Output the (x, y) coordinate of the center of the cell containing the given text.  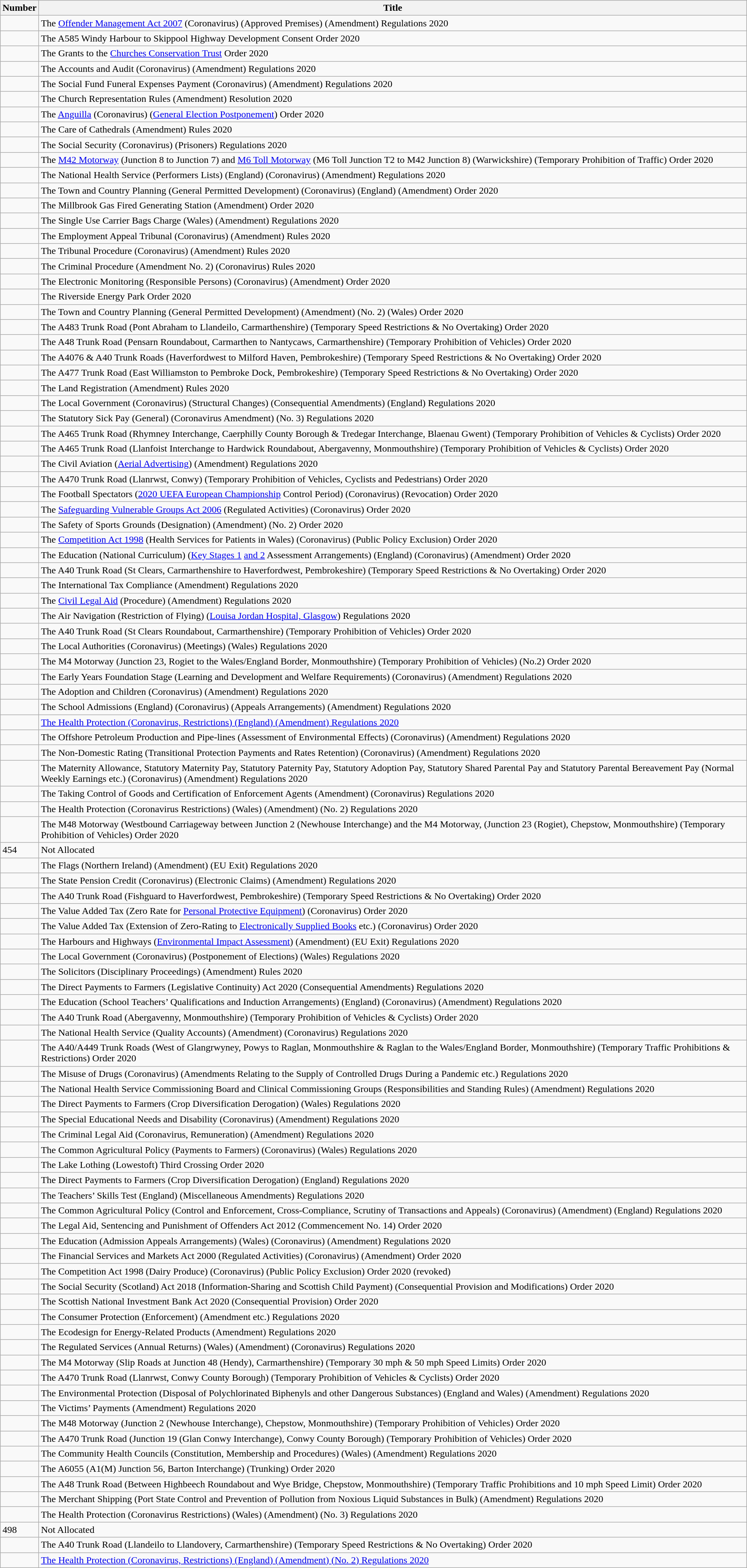
The Direct Payments to Farmers (Crop Diversification Derogation) (England) Regulations 2020 (393, 1180)
The Town and Country Planning (General Permitted Development) (Amendment) (No. 2) (Wales) Order 2020 (393, 312)
The Statutory Sick Pay (General) (Coronavirus Amendment) (No. 3) Regulations 2020 (393, 418)
The Consumer Protection (Enforcement) (Amendment etc.) Regulations 2020 (393, 1317)
The A470 Trunk Road (Llanrwst, Conwy County Borough) (Temporary Prohibition of Vehicles & Cyclists) Order 2020 (393, 1378)
The Ecodesign for Energy-Related Products (Amendment) Regulations 2020 (393, 1332)
The International Tax Compliance (Amendment) Regulations 2020 (393, 585)
The Direct Payments to Farmers (Legislative Continuity) Act 2020 (Consequential Amendments) Regulations 2020 (393, 987)
The A40 Trunk Road (St Clears Roundabout, Carmarthenshire) (Temporary Prohibition of Vehicles) Order 2020 (393, 631)
The Early Years Foundation Stage (Learning and Development and Welfare Requirements) (Coronavirus) (Amendment) Regulations 2020 (393, 677)
The Social Fund Funeral Expenses Payment (Coronavirus) (Amendment) Regulations 2020 (393, 84)
The Safety of Sports Grounds (Designation) (Amendment) (No. 2) Order 2020 (393, 525)
The Grants to the Churches Conservation Trust Order 2020 (393, 54)
The Offshore Petroleum Production and Pipe-lines (Assessment of Environmental Effects) (Coronavirus) (Amendment) Regulations 2020 (393, 737)
The Common Agricultural Policy (Payments to Farmers) (Coronavirus) (Wales) Regulations 2020 (393, 1150)
The Football Spectators (2020 UEFA European Championship Control Period) (Coronavirus) (Revocation) Order 2020 (393, 494)
The Merchant Shipping (Port State Control and Prevention of Pollution from Noxious Liquid Substances in Bulk) (Amendment) Regulations 2020 (393, 1499)
The Scottish National Investment Bank Act 2020 (Consequential Provision) Order 2020 (393, 1302)
The Taking Control of Goods and Certification of Enforcement Agents (Amendment) (Coronavirus) Regulations 2020 (393, 794)
The Care of Cathedrals (Amendment) Rules 2020 (393, 129)
The National Health Service (Performers Lists) (England) (Coronavirus) (Amendment) Regulations 2020 (393, 175)
The A477 Trunk Road (East Williamston to Pembroke Dock, Pembrokeshire) (Temporary Speed Restrictions & No Overtaking) Order 2020 (393, 373)
The Local Government (Coronavirus) (Structural Changes) (Consequential Amendments) (England) Regulations 2020 (393, 403)
The Competition Act 1998 (Health Services for Patients in Wales) (Coronavirus) (Public Policy Exclusion) Order 2020 (393, 540)
The National Health Service Commissioning Board and Clinical Commissioning Groups (Responsibilities and Standing Rules) (Amendment) Regulations 2020 (393, 1089)
The Direct Payments to Farmers (Crop Diversification Derogation) (Wales) Regulations 2020 (393, 1104)
The Harbours and Highways (Environmental Impact Assessment) (Amendment) (EU Exit) Regulations 2020 (393, 941)
The School Admissions (England) (Coronavirus) (Appeals Arrangements) (Amendment) Regulations 2020 (393, 707)
The Town and Country Planning (General Permitted Development) (Coronavirus) (England) (Amendment) Order 2020 (393, 190)
The Church Representation Rules (Amendment) Resolution 2020 (393, 99)
The Employment Appeal Tribunal (Coronavirus) (Amendment) Rules 2020 (393, 236)
The Special Educational Needs and Disability (Coronavirus) (Amendment) Regulations 2020 (393, 1119)
The Riverside Energy Park Order 2020 (393, 297)
The A585 Windy Harbour to Skippool Highway Development Consent Order 2020 (393, 38)
The Tribunal Procedure (Coronavirus) (Amendment) Rules 2020 (393, 251)
The Single Use Carrier Bags Charge (Wales) (Amendment) Regulations 2020 (393, 221)
The A6055 (A1(M) Junction 56, Barton Interchange) (Trunking) Order 2020 (393, 1469)
The Civil Aviation (Aerial Advertising) (Amendment) Regulations 2020 (393, 464)
The Misuse of Drugs (Coronavirus) (Amendments Relating to the Supply of Controlled Drugs During a Pandemic etc.) Regulations 2020 (393, 1074)
The Millbrook Gas Fired Generating Station (Amendment) Order 2020 (393, 206)
The Criminal Procedure (Amendment No. 2) (Coronavirus) Rules 2020 (393, 266)
The Health Protection (Coronavirus, Restrictions) (England) (Amendment) (No. 2) Regulations 2020 (393, 1560)
The A470 Trunk Road (Llanrwst, Conwy) (Temporary Prohibition of Vehicles, Cyclists and Pedestrians) Order 2020 (393, 479)
The Education (National Curriculum) (Key Stages 1 and 2 Assessment Arrangements) (England) (Coronavirus) (Amendment) Order 2020 (393, 555)
The Education (Admission Appeals Arrangements) (Wales) (Coronavirus) (Amendment) Regulations 2020 (393, 1241)
The Anguilla (Coronavirus) (General Election Postponement) Order 2020 (393, 114)
The Electronic Monitoring (Responsible Persons) (Coronavirus) (Amendment) Order 2020 (393, 281)
The Financial Services and Markets Act 2000 (Regulated Activities) (Coronavirus) (Amendment) Order 2020 (393, 1256)
The M48 Motorway (Junction 2 (Newhouse Interchange), Chepstow, Monmouthshire) (Temporary Prohibition of Vehicles) Order 2020 (393, 1423)
The Local Government (Coronavirus) (Postponement of Elections) (Wales) Regulations 2020 (393, 957)
The M4 Motorway (Slip Roads at Junction 48 (Hendy), Carmarthenshire) (Temporary 30 mph & 50 mph Speed Limits) Order 2020 (393, 1362)
The Value Added Tax (Extension of Zero-Rating to Electronically Supplied Books etc.) (Coronavirus) Order 2020 (393, 926)
The Health Protection (Coronavirus Restrictions) (Wales) (Amendment) (No. 2) Regulations 2020 (393, 809)
The Flags (Northern Ireland) (Amendment) (EU Exit) Regulations 2020 (393, 865)
The Social Security (Scotland) Act 2018 (Information-Sharing and Scottish Child Payment) (Consequential Provision and Modifications) Order 2020 (393, 1287)
The A48 Trunk Road (Pensarn Roundabout, Carmarthen to Nantycaws, Carmarthenshire) (Temporary Prohibition of Vehicles) Order 2020 (393, 342)
The Legal Aid, Sentencing and Punishment of Offenders Act 2012 (Commencement No. 14) Order 2020 (393, 1226)
The Non-Domestic Rating (Transitional Protection Payments and Rates Retention) (Coronavirus) (Amendment) Regulations 2020 (393, 753)
The State Pension Credit (Coronavirus) (Electronic Claims) (Amendment) Regulations 2020 (393, 880)
The Civil Legal Aid (Procedure) (Amendment) Regulations 2020 (393, 601)
The A40 Trunk Road (Abergavenny, Monmouthshire) (Temporary Prohibition of Vehicles & Cyclists) Order 2020 (393, 1017)
The National Health Service (Quality Accounts) (Amendment) (Coronavirus) Regulations 2020 (393, 1033)
The Adoption and Children (Coronavirus) (Amendment) Regulations 2020 (393, 692)
The Health Protection (Coronavirus Restrictions) (Wales) (Amendment) (No. 3) Regulations 2020 (393, 1514)
454 (20, 850)
The Lake Lothing (Lowestoft) Third Crossing Order 2020 (393, 1165)
The Air Navigation (Restriction of Flying) (Louisa Jordan Hospital, Glasgow) Regulations 2020 (393, 616)
The Safeguarding Vulnerable Groups Act 2006 (Regulated Activities) (Coronavirus) Order 2020 (393, 509)
498 (20, 1530)
The A40 Trunk Road (Llandeilo to Llandovery, Carmarthenshire) (Temporary Speed Restrictions & No Overtaking) Order 2020 (393, 1545)
The A4076 & A40 Trunk Roads (Haverfordwest to Milford Haven, Pembrokeshire) (Temporary Speed Restrictions & No Overtaking) Order 2020 (393, 357)
The A40 Trunk Road (St Clears, Carmarthenshire to Haverfordwest, Pembrokeshire) (Temporary Speed Restrictions & No Overtaking) Order 2020 (393, 570)
The Regulated Services (Annual Returns) (Wales) (Amendment) (Coronavirus) Regulations 2020 (393, 1347)
The Victims’ Payments (Amendment) Regulations 2020 (393, 1408)
The Criminal Legal Aid (Coronavirus, Remuneration) (Amendment) Regulations 2020 (393, 1134)
The Solicitors (Disciplinary Proceedings) (Amendment) Rules 2020 (393, 972)
The Environmental Protection (Disposal of Polychlorinated Biphenyls and other Dangerous Substances) (England and Wales) (Amendment) Regulations 2020 (393, 1393)
The A40 Trunk Road (Fishguard to Haverfordwest, Pembrokeshire) (Temporary Speed Restrictions & No Overtaking) Order 2020 (393, 896)
The Value Added Tax (Zero Rate for Personal Protective Equipment) (Coronavirus) Order 2020 (393, 911)
Title (393, 8)
The Land Registration (Amendment) Rules 2020 (393, 388)
The Teachers’ Skills Test (England) (Miscellaneous Amendments) Regulations 2020 (393, 1195)
The A483 Trunk Road (Pont Abraham to Llandeilo, Carmarthenshire) (Temporary Speed Restrictions & No Overtaking) Order 2020 (393, 327)
The Accounts and Audit (Coronavirus) (Amendment) Regulations 2020 (393, 69)
The Community Health Councils (Constitution, Membership and Procedures) (Wales) (Amendment) Regulations 2020 (393, 1454)
The A470 Trunk Road (Junction 19 (Glan Conwy Interchange), Conwy County Borough) (Temporary Prohibition of Vehicles) Order 2020 (393, 1439)
Number (20, 8)
The Health Protection (Coronavirus, Restrictions) (England) (Amendment) Regulations 2020 (393, 722)
The Local Authorities (Coronavirus) (Meetings) (Wales) Regulations 2020 (393, 646)
The Education (School Teachers’ Qualifications and Induction Arrangements) (England) (Coronavirus) (Amendment) Regulations 2020 (393, 1002)
The Offender Management Act 2007 (Coronavirus) (Approved Premises) (Amendment) Regulations 2020 (393, 23)
The Social Security (Coronavirus) (Prisoners) Regulations 2020 (393, 145)
The Competition Act 1998 (Dairy Produce) (Coronavirus) (Public Policy Exclusion) Order 2020 (revoked) (393, 1271)
The M4 Motorway (Junction 23, Rogiet to the Wales/England Border, Monmouthshire) (Temporary Prohibition of Vehicles) (No.2) Order 2020 (393, 661)
